Find where the given text appears and provide that cell's center as (x, y) coordinate. 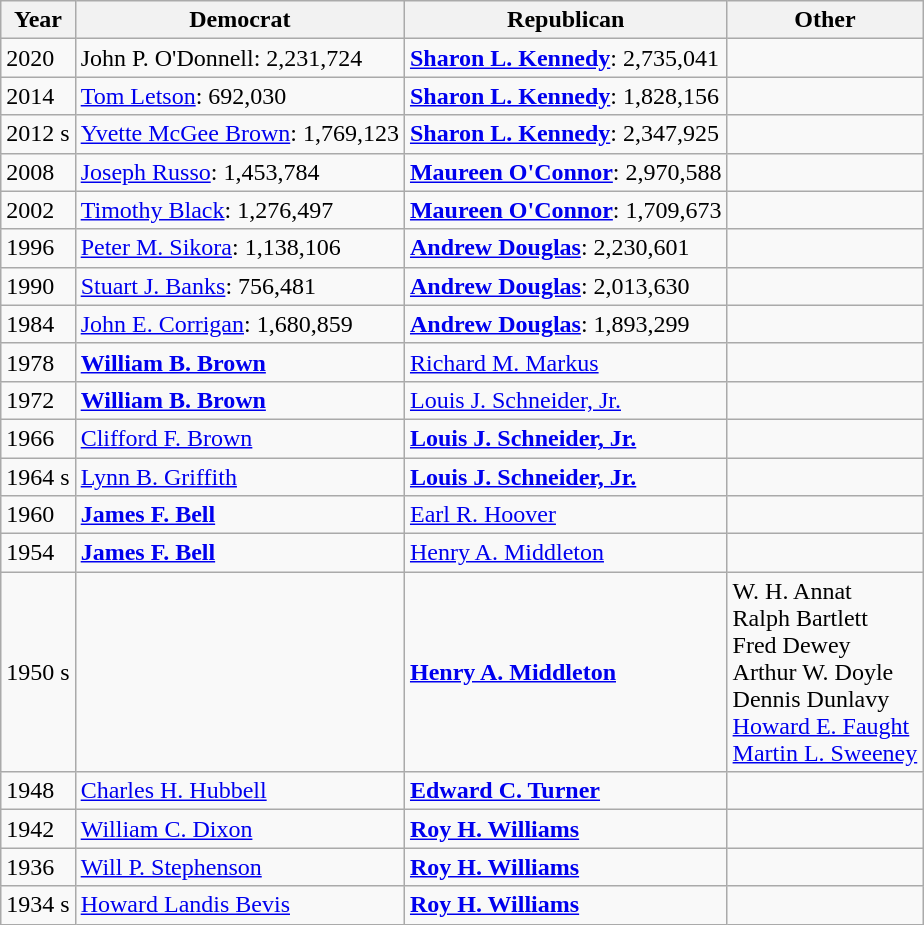
Sharon L. Kennedy: 2,347,925 (566, 134)
Peter M. Sikora: 1,138,106 (240, 248)
Democrat (240, 20)
Year (38, 20)
1950 s (38, 672)
Timothy Black: 1,276,497 (240, 210)
Andrew Douglas: 1,893,299 (566, 324)
Other (825, 20)
John E. Corrigan: 1,680,859 (240, 324)
Clifford F. Brown (240, 438)
1964 s (38, 477)
Will P. Stephenson (240, 867)
Joseph Russo: 1,453,784 (240, 172)
1934 s (38, 905)
Republican (566, 20)
2008 (38, 172)
Maureen O'Connor: 2,970,588 (566, 172)
2012 s (38, 134)
Richard M. Markus (566, 362)
Andrew Douglas: 2,230,601 (566, 248)
Edward C. Turner (566, 791)
Andrew Douglas: 2,013,630 (566, 286)
William C. Dixon (240, 829)
W. H. AnnatRalph BartlettFred DeweyArthur W. DoyleDennis DunlavyHoward E. FaughtMartin L. Sweeney (825, 672)
1972 (38, 400)
1942 (38, 829)
1990 (38, 286)
1936 (38, 867)
Yvette McGee Brown: 1,769,123 (240, 134)
1960 (38, 515)
1996 (38, 248)
1954 (38, 553)
Sharon L. Kennedy: 2,735,041 (566, 58)
Lynn B. Griffith (240, 477)
1978 (38, 362)
Tom Letson: 692,030 (240, 96)
Stuart J. Banks: 756,481 (240, 286)
1966 (38, 438)
Howard Landis Bevis (240, 905)
2020 (38, 58)
2014 (38, 96)
2002 (38, 210)
Maureen O'Connor: 1,709,673 (566, 210)
1984 (38, 324)
John P. O'Donnell: 2,231,724 (240, 58)
Charles H. Hubbell (240, 791)
Sharon L. Kennedy: 1,828,156 (566, 96)
Earl R. Hoover (566, 515)
1948 (38, 791)
